Scan for the cell matching the given text and deliver its [X, Y] coordinate at center. 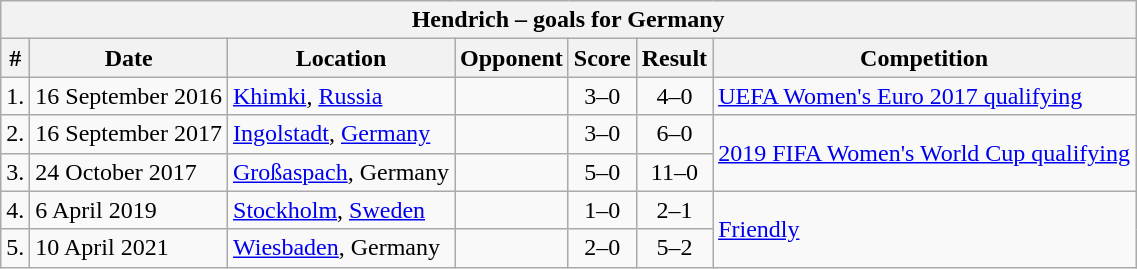
4–0 [674, 96]
16 September 2017 [129, 134]
UEFA Women's Euro 2017 qualifying [924, 96]
Khimki, Russia [342, 96]
5–2 [674, 248]
Opponent [511, 58]
Result [674, 58]
2019 FIFA Women's World Cup qualifying [924, 153]
1. [16, 96]
Competition [924, 58]
Score [602, 58]
16 September 2016 [129, 96]
2–0 [602, 248]
Wiesbaden, Germany [342, 248]
4. [16, 210]
5. [16, 248]
5–0 [602, 172]
2. [16, 134]
24 October 2017 [129, 172]
2–1 [674, 210]
6–0 [674, 134]
6 April 2019 [129, 210]
10 April 2021 [129, 248]
Hendrich – goals for Germany [568, 20]
11–0 [674, 172]
3. [16, 172]
Location [342, 58]
1–0 [602, 210]
Date [129, 58]
Großaspach, Germany [342, 172]
Friendly [924, 229]
# [16, 58]
Ingolstadt, Germany [342, 134]
Stockholm, Sweden [342, 210]
